Determine the (X, Y) coordinate at the center of the cell enclosing the given text.  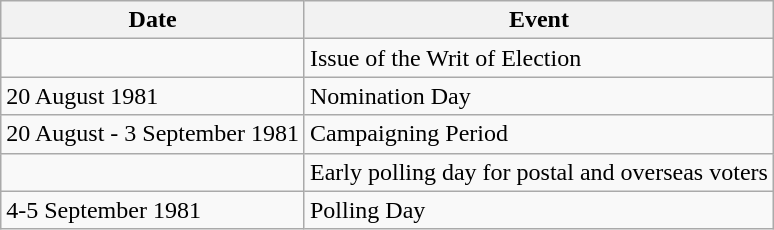
20 August - 3 September 1981 (153, 134)
4-5 September 1981 (153, 210)
Campaigning Period (538, 134)
20 August 1981 (153, 96)
Early polling day for postal and overseas voters (538, 172)
Date (153, 20)
Nomination Day (538, 96)
Event (538, 20)
Issue of the Writ of Election (538, 58)
Polling Day (538, 210)
